Extract the [X, Y] coordinate from the center of the cell holding the provided text.  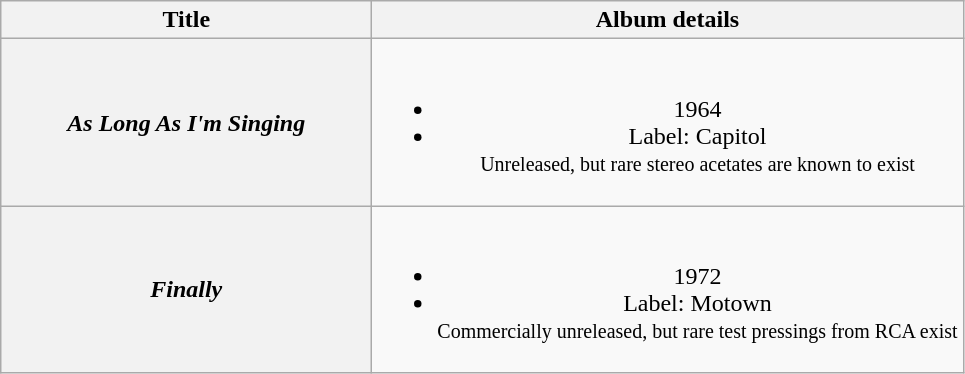
Album details [668, 20]
As Long As I'm Singing [186, 122]
Title [186, 20]
1964Label: CapitolUnreleased, but rare stereo acetates are known to exist [668, 122]
Finally [186, 290]
1972Label: MotownCommercially unreleased, but rare test pressings from RCA exist [668, 290]
